Pinpoint the cell where the given text exists, returning its [x, y] midpoint coordinate. 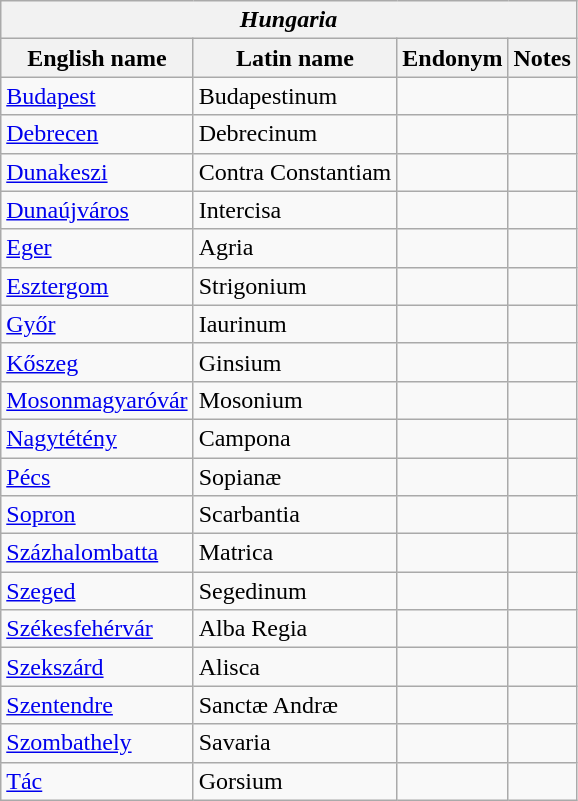
Dunakeszi [97, 172]
Debrecinum [295, 134]
Latin name [295, 58]
Intercisa [295, 210]
Székesfehérvár [97, 629]
Szombathely [97, 743]
Notes [542, 58]
Nagytétény [97, 438]
Kőszeg [97, 362]
Budapest [97, 96]
Segedinum [295, 591]
Scarbantia [295, 515]
Alba Regia [295, 629]
Gorsium [295, 781]
Ginsium [295, 362]
Savaria [295, 743]
English name [97, 58]
Sopron [97, 515]
Mosonium [295, 400]
Százhalombatta [97, 553]
Győr [97, 324]
Sopianæ [295, 477]
Campona [295, 438]
Pécs [97, 477]
Mosonmagyaróvár [97, 400]
Szentendre [97, 705]
Agria [295, 248]
Strigonium [295, 286]
Matrica [295, 553]
Dunaújváros [97, 210]
Hungaria [289, 20]
Alisca [295, 667]
Sanctæ Andræ [295, 705]
Contra Constantiam [295, 172]
Iaurinum [295, 324]
Eger [97, 248]
Debrecen [97, 134]
Budapestinum [295, 96]
Tác [97, 781]
Szekszárd [97, 667]
Esztergom [97, 286]
Endonym [452, 58]
Szeged [97, 591]
